Determine the (X, Y) coordinate at the center of the cell enclosing the given text.  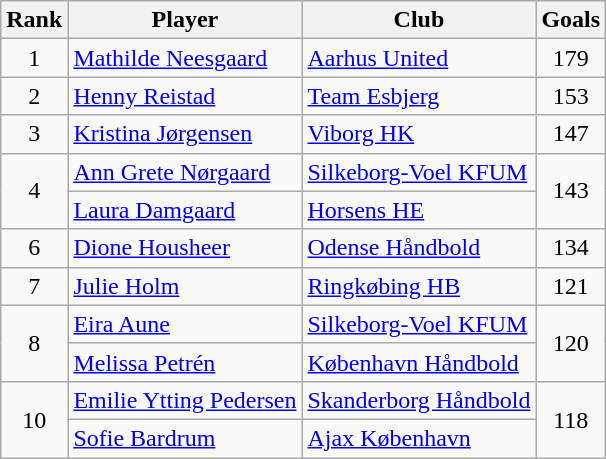
179 (571, 58)
Aarhus United (419, 58)
Ann Grete Nørgaard (185, 172)
2 (34, 96)
4 (34, 191)
Ringkøbing HB (419, 286)
Team Esbjerg (419, 96)
Viborg HK (419, 134)
1 (34, 58)
Dione Housheer (185, 248)
6 (34, 248)
Kristina Jørgensen (185, 134)
Laura Damgaard (185, 210)
Horsens HE (419, 210)
Goals (571, 20)
10 (34, 419)
7 (34, 286)
Sofie Bardrum (185, 438)
120 (571, 343)
Club (419, 20)
København Håndbold (419, 362)
Mathilde Neesgaard (185, 58)
134 (571, 248)
Rank (34, 20)
Odense Håndbold (419, 248)
Player (185, 20)
147 (571, 134)
Melissa Petrén (185, 362)
118 (571, 419)
Ajax København (419, 438)
8 (34, 343)
3 (34, 134)
Emilie Ytting Pedersen (185, 400)
Henny Reistad (185, 96)
153 (571, 96)
Eira Aune (185, 324)
121 (571, 286)
143 (571, 191)
Julie Holm (185, 286)
Skanderborg Håndbold (419, 400)
